Return the [X, Y] coordinate for the center point of the cell that contains the specified text.  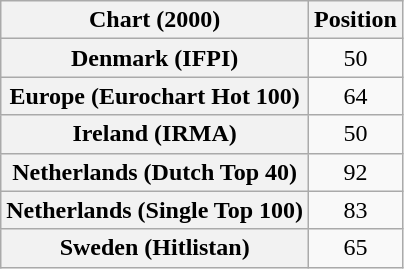
Netherlands (Single Top 100) [155, 210]
Chart (2000) [155, 20]
Position [356, 20]
Netherlands (Dutch Top 40) [155, 172]
Europe (Eurochart Hot 100) [155, 96]
65 [356, 248]
Sweden (Hitlistan) [155, 248]
92 [356, 172]
83 [356, 210]
64 [356, 96]
Ireland (IRMA) [155, 134]
Denmark (IFPI) [155, 58]
